Pinpoint the cell where the given text exists, returning its (X, Y) midpoint coordinate. 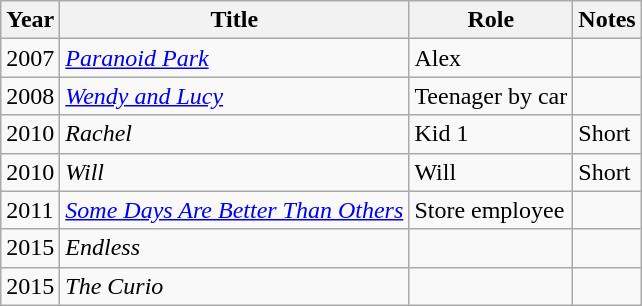
Role (491, 20)
Wendy and Lucy (234, 96)
Notes (607, 20)
Endless (234, 248)
2008 (30, 96)
Rachel (234, 134)
Year (30, 20)
Kid 1 (491, 134)
Store employee (491, 210)
2011 (30, 210)
2007 (30, 58)
Alex (491, 58)
Paranoid Park (234, 58)
Teenager by car (491, 96)
Some Days Are Better Than Others (234, 210)
Title (234, 20)
The Curio (234, 286)
